Output the [x, y] coordinate of the center of the cell containing the given text.  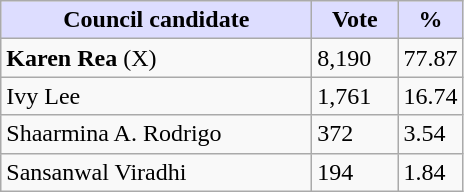
Vote [355, 20]
Karen Rea (X) [156, 58]
1,761 [355, 96]
8,190 [355, 58]
Ivy Lee [156, 96]
Shaarmina A. Rodrigo [156, 134]
372 [355, 134]
Council candidate [156, 20]
% [430, 20]
77.87 [430, 58]
3.54 [430, 134]
16.74 [430, 96]
194 [355, 172]
1.84 [430, 172]
Sansanwal Viradhi [156, 172]
